Find where the given text appears and provide that cell's center as (x, y) coordinate. 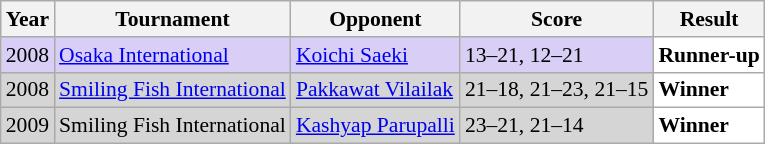
Kashyap Parupalli (376, 126)
23–21, 21–14 (557, 126)
Osaka International (172, 55)
21–18, 21–23, 21–15 (557, 90)
2009 (28, 126)
Koichi Saeki (376, 55)
Opponent (376, 19)
Score (557, 19)
Tournament (172, 19)
Result (708, 19)
13–21, 12–21 (557, 55)
Pakkawat Vilailak (376, 90)
Runner-up (708, 55)
Year (28, 19)
